Identify which cell holds the provided text, then report its (X, Y) central coordinate. 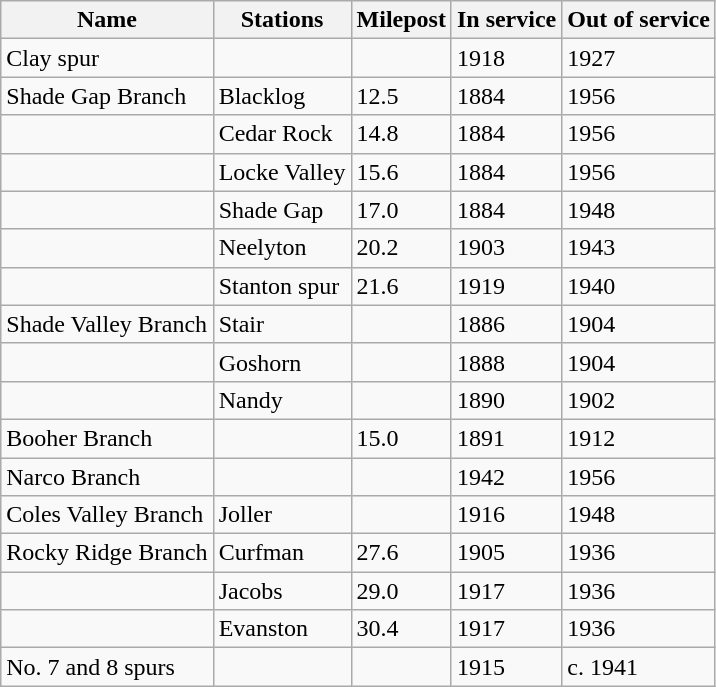
14.8 (401, 134)
Evanston (282, 629)
15.6 (401, 172)
1918 (506, 58)
Shade Gap Branch (107, 96)
Stanton spur (282, 286)
20.2 (401, 248)
c. 1941 (639, 667)
Narco Branch (107, 477)
Jacobs (282, 591)
Booher Branch (107, 438)
Coles Valley Branch (107, 515)
Shade Gap (282, 210)
29.0 (401, 591)
Shade Valley Branch (107, 324)
1943 (639, 248)
1888 (506, 362)
Clay spur (107, 58)
Blacklog (282, 96)
Name (107, 20)
17.0 (401, 210)
Neelyton (282, 248)
In service (506, 20)
1886 (506, 324)
Curfman (282, 553)
Stair (282, 324)
Out of service (639, 20)
1891 (506, 438)
Cedar Rock (282, 134)
No. 7 and 8 spurs (107, 667)
1916 (506, 515)
1890 (506, 400)
1919 (506, 286)
Rocky Ridge Branch (107, 553)
30.4 (401, 629)
15.0 (401, 438)
1903 (506, 248)
Nandy (282, 400)
1902 (639, 400)
1905 (506, 553)
12.5 (401, 96)
1940 (639, 286)
1927 (639, 58)
Milepost (401, 20)
21.6 (401, 286)
27.6 (401, 553)
Stations (282, 20)
1942 (506, 477)
Joller (282, 515)
Goshorn (282, 362)
1912 (639, 438)
1915 (506, 667)
Locke Valley (282, 172)
